Locate the cell with the specified text and output its [X, Y] center coordinate. 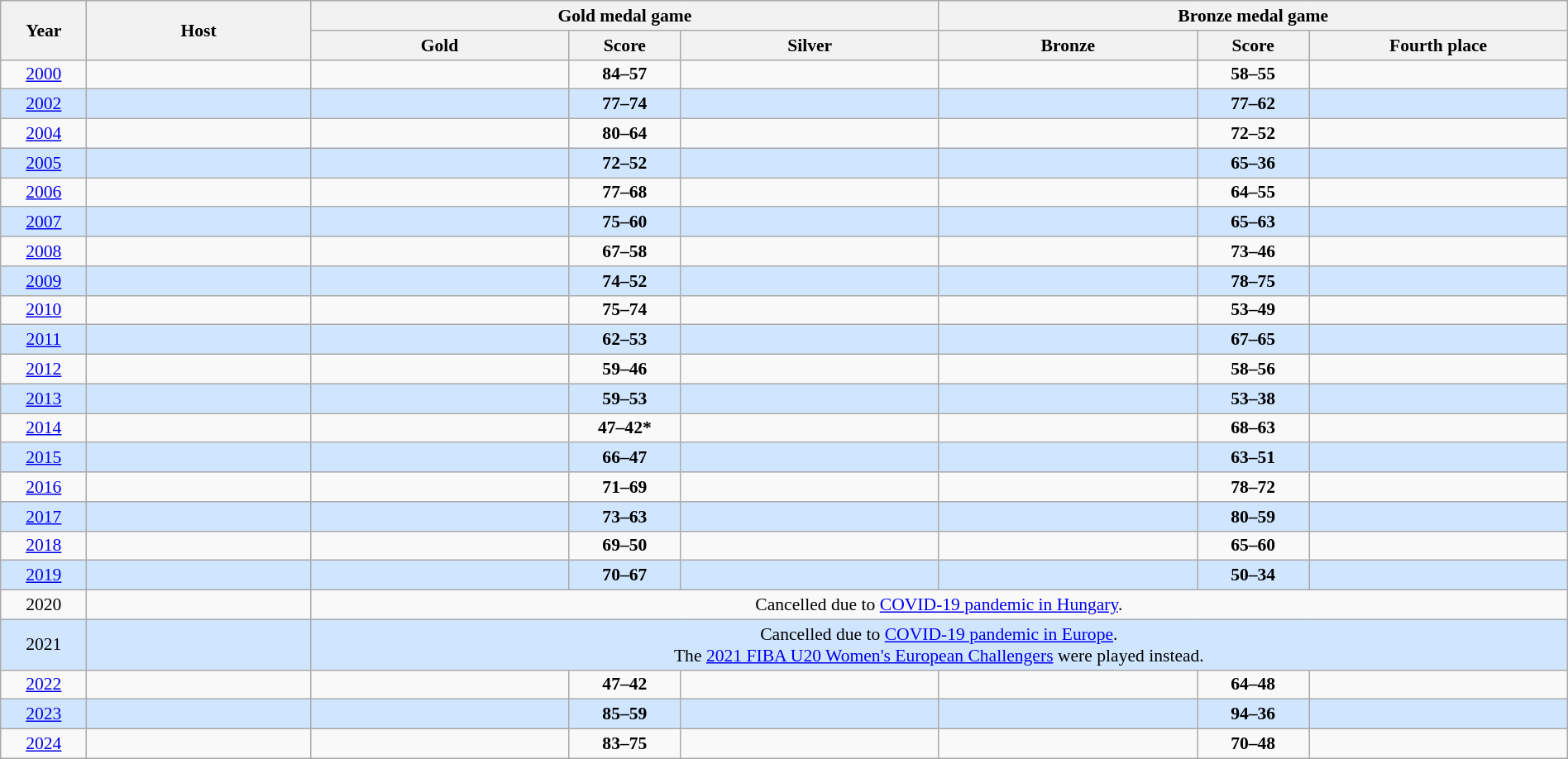
Cancelled due to COVID-19 pandemic in Hungary. [939, 605]
59–53 [625, 399]
Host [198, 30]
78–75 [1254, 281]
2020 [44, 605]
2005 [44, 163]
2006 [44, 193]
94–36 [1254, 714]
2002 [44, 104]
78–72 [1254, 487]
2024 [44, 744]
Year [44, 30]
67–65 [1254, 340]
2021 [44, 645]
47–42 [625, 685]
Gold [439, 45]
83–75 [625, 744]
Bronze medal game [1253, 16]
47–42* [625, 428]
50–34 [1254, 575]
62–53 [625, 340]
75–60 [625, 222]
73–63 [625, 517]
74–52 [625, 281]
77–68 [625, 193]
2000 [44, 74]
75–74 [625, 310]
66–47 [625, 458]
64–48 [1254, 685]
Fourth place [1438, 45]
59–46 [625, 370]
2009 [44, 281]
2010 [44, 310]
65–60 [1254, 546]
2018 [44, 546]
2022 [44, 685]
53–49 [1254, 310]
84–57 [625, 74]
2019 [44, 575]
2008 [44, 251]
2007 [44, 222]
2012 [44, 370]
64–55 [1254, 193]
53–38 [1254, 399]
68–63 [1254, 428]
Cancelled due to COVID-19 pandemic in Europe.The 2021 FIBA U20 Women's European Challengers were played instead. [939, 645]
58–55 [1254, 74]
85–59 [625, 714]
2014 [44, 428]
77–74 [625, 104]
73–46 [1254, 251]
2016 [44, 487]
69–50 [625, 546]
2013 [44, 399]
Bronze [1068, 45]
67–58 [625, 251]
70–67 [625, 575]
77–62 [1254, 104]
80–59 [1254, 517]
2017 [44, 517]
2011 [44, 340]
71–69 [625, 487]
2004 [44, 134]
63–51 [1254, 458]
65–36 [1254, 163]
Gold medal game [624, 16]
2015 [44, 458]
65–63 [1254, 222]
70–48 [1254, 744]
80–64 [625, 134]
2023 [44, 714]
Silver [810, 45]
58–56 [1254, 370]
